For the text-containing cell, return its midpoint in [x, y] coordinate format. 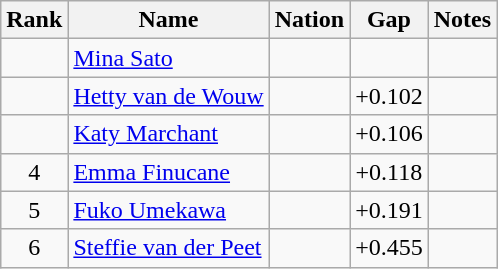
Notes [462, 20]
4 [34, 172]
Katy Marchant [168, 134]
6 [34, 248]
Gap [390, 20]
Name [168, 20]
Fuko Umekawa [168, 210]
+0.191 [390, 210]
Emma Finucane [168, 172]
Mina Sato [168, 58]
+0.118 [390, 172]
+0.102 [390, 96]
Steffie van der Peet [168, 248]
5 [34, 210]
+0.455 [390, 248]
Rank [34, 20]
+0.106 [390, 134]
Nation [309, 20]
Hetty van de Wouw [168, 96]
